For the text-containing cell, return its midpoint in (x, y) coordinate format. 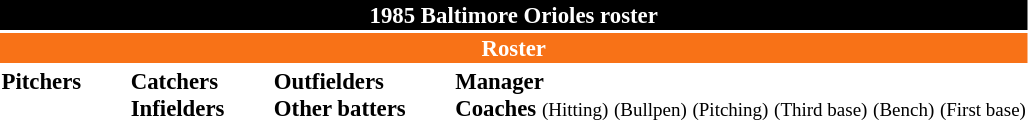
1985 Baltimore Orioles roster (514, 15)
Roster (514, 48)
